Pinpoint the cell where the given text exists, returning its [X, Y] midpoint coordinate. 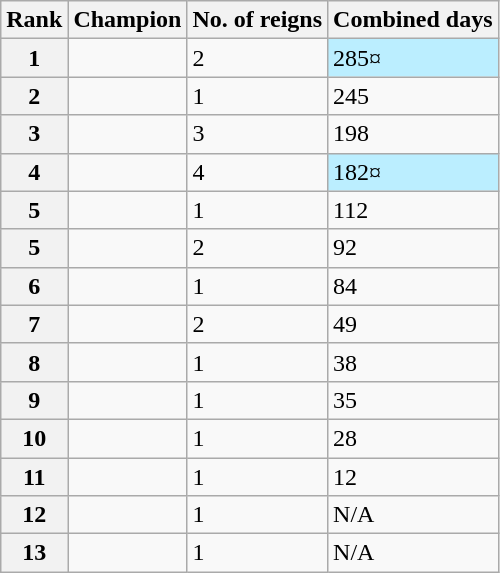
92 [413, 248]
285¤ [413, 58]
Combined days [413, 20]
28 [413, 438]
35 [413, 400]
10 [34, 438]
No. of reigns [258, 20]
11 [34, 477]
13 [34, 553]
38 [413, 362]
7 [34, 324]
198 [413, 134]
8 [34, 362]
Champion [128, 20]
112 [413, 210]
6 [34, 286]
245 [413, 96]
Rank [34, 20]
49 [413, 324]
182¤ [413, 172]
84 [413, 286]
9 [34, 400]
